From the cell containing the given text, extract its center point as [x, y] coordinate. 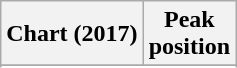
Peakposition [189, 34]
Chart (2017) [72, 34]
